Search for the cell housing the specified text and yield its [X, Y] center coordinate. 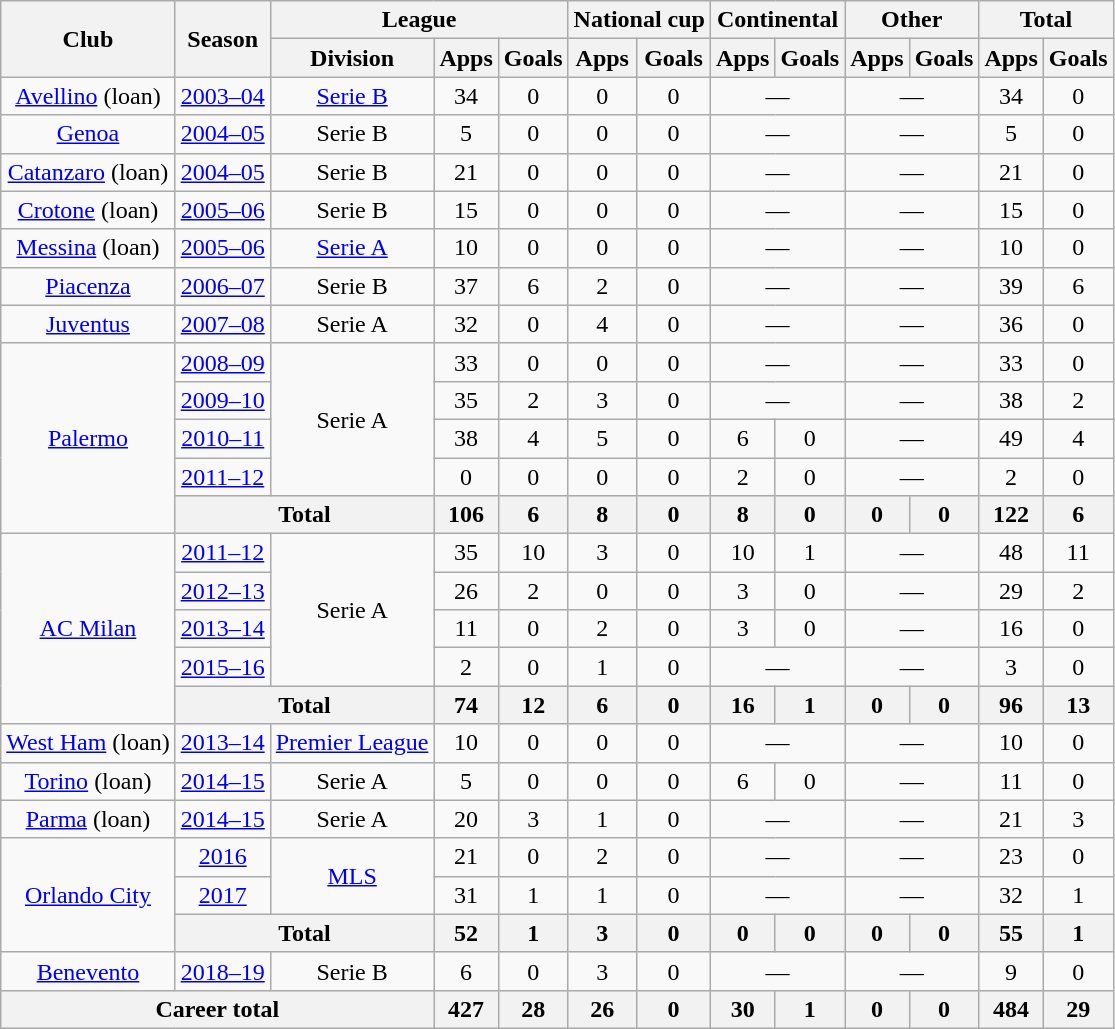
Premier League [352, 743]
13 [1078, 705]
Division [352, 58]
Continental [778, 20]
37 [466, 286]
49 [1011, 438]
Other [912, 20]
Avellino (loan) [88, 96]
106 [466, 515]
23 [1011, 857]
28 [533, 1009]
2012–13 [222, 591]
122 [1011, 515]
Genoa [88, 134]
74 [466, 705]
484 [1011, 1009]
Messina (loan) [88, 248]
2015–16 [222, 667]
Crotone (loan) [88, 210]
Career total [218, 1009]
AC Milan [88, 629]
36 [1011, 324]
League [419, 20]
52 [466, 933]
Parma (loan) [88, 819]
20 [466, 819]
Catanzaro (loan) [88, 172]
2007–08 [222, 324]
Season [222, 39]
2003–04 [222, 96]
Orlando City [88, 895]
Benevento [88, 971]
MLS [352, 876]
Piacenza [88, 286]
2006–07 [222, 286]
55 [1011, 933]
96 [1011, 705]
2018–19 [222, 971]
30 [743, 1009]
2017 [222, 895]
12 [533, 705]
Torino (loan) [88, 781]
2009–10 [222, 400]
West Ham (loan) [88, 743]
2016 [222, 857]
9 [1011, 971]
2008–09 [222, 362]
31 [466, 895]
Palermo [88, 438]
Juventus [88, 324]
427 [466, 1009]
Club [88, 39]
National cup [639, 20]
2010–11 [222, 438]
48 [1011, 553]
39 [1011, 286]
